Extract the (X, Y) coordinate from the center of the cell holding the provided text.  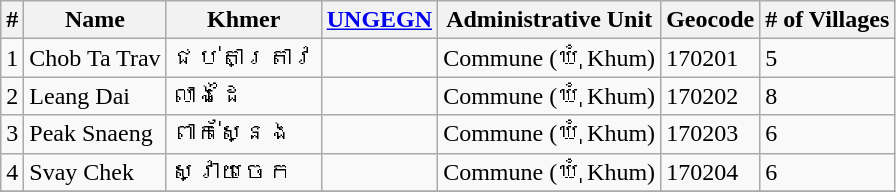
Chob Ta Trav (95, 58)
170202 (710, 96)
ស្វាយចេក (244, 172)
Leang Dai (95, 96)
8 (828, 96)
# of Villages (828, 20)
5 (828, 58)
លាងដៃ (244, 96)
Administrative Unit (550, 20)
1 (12, 58)
170203 (710, 134)
Peak Snaeng (95, 134)
UNGEGN (379, 20)
Geocode (710, 20)
3 (12, 134)
ពាក់ស្នែង (244, 134)
Svay Chek (95, 172)
# (12, 20)
170201 (710, 58)
2 (12, 96)
Khmer (244, 20)
ជប់តាត្រាវ (244, 58)
170204 (710, 172)
Name (95, 20)
4 (12, 172)
